Capture the cell that displays the provided text and extract its (x, y) central coordinate. 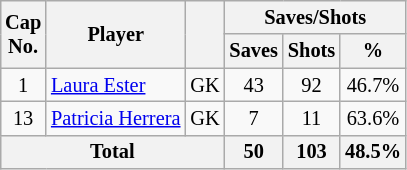
46.7% (373, 85)
Player (116, 34)
13 (23, 118)
1 (23, 85)
92 (312, 85)
CapNo. (23, 34)
Saves/Shots (314, 17)
% (373, 51)
Total (112, 152)
11 (312, 118)
Laura Ester (116, 85)
48.5% (373, 152)
43 (253, 85)
103 (312, 152)
50 (253, 152)
Saves (253, 51)
7 (253, 118)
Shots (312, 51)
63.6% (373, 118)
Patricia Herrera (116, 118)
